Locate the cell with the specified text and output its [x, y] center coordinate. 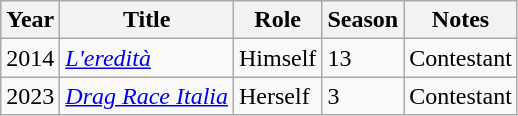
13 [363, 58]
2023 [30, 96]
L'eredità [147, 58]
Notes [461, 20]
Himself [278, 58]
Herself [278, 96]
2014 [30, 58]
Role [278, 20]
3 [363, 96]
Season [363, 20]
Year [30, 20]
Title [147, 20]
Drag Race Italia [147, 96]
